Capture the cell that displays the provided text and extract its (X, Y) central coordinate. 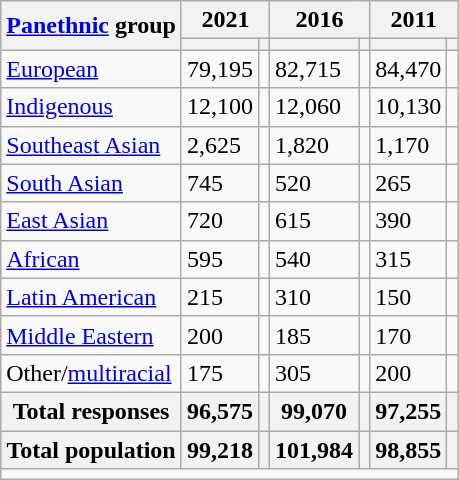
Latin American (92, 297)
150 (408, 297)
Panethnic group (92, 26)
Southeast Asian (92, 145)
East Asian (92, 221)
Other/multiracial (92, 373)
520 (314, 183)
2011 (414, 20)
Indigenous (92, 107)
1,820 (314, 145)
315 (408, 259)
99,070 (314, 411)
2021 (225, 20)
540 (314, 259)
215 (220, 297)
12,060 (314, 107)
101,984 (314, 449)
2016 (320, 20)
170 (408, 335)
1,170 (408, 145)
310 (314, 297)
745 (220, 183)
720 (220, 221)
2,625 (220, 145)
12,100 (220, 107)
European (92, 69)
Total responses (92, 411)
175 (220, 373)
84,470 (408, 69)
African (92, 259)
595 (220, 259)
98,855 (408, 449)
97,255 (408, 411)
99,218 (220, 449)
305 (314, 373)
82,715 (314, 69)
Total population (92, 449)
390 (408, 221)
79,195 (220, 69)
96,575 (220, 411)
South Asian (92, 183)
10,130 (408, 107)
Middle Eastern (92, 335)
265 (408, 183)
615 (314, 221)
185 (314, 335)
